For the text-containing cell, return its midpoint in (x, y) coordinate format. 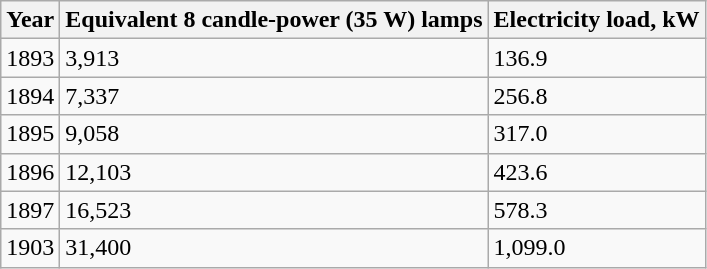
1,099.0 (596, 248)
1893 (30, 58)
1894 (30, 96)
423.6 (596, 172)
136.9 (596, 58)
1896 (30, 172)
256.8 (596, 96)
Year (30, 20)
1903 (30, 248)
317.0 (596, 134)
1895 (30, 134)
9,058 (274, 134)
578.3 (596, 210)
12,103 (274, 172)
16,523 (274, 210)
31,400 (274, 248)
3,913 (274, 58)
7,337 (274, 96)
1897 (30, 210)
Equivalent 8 candle-power (35 W) lamps (274, 20)
Electricity load, kW (596, 20)
